Extract the [x, y] coordinate from the center of the cell holding the provided text.  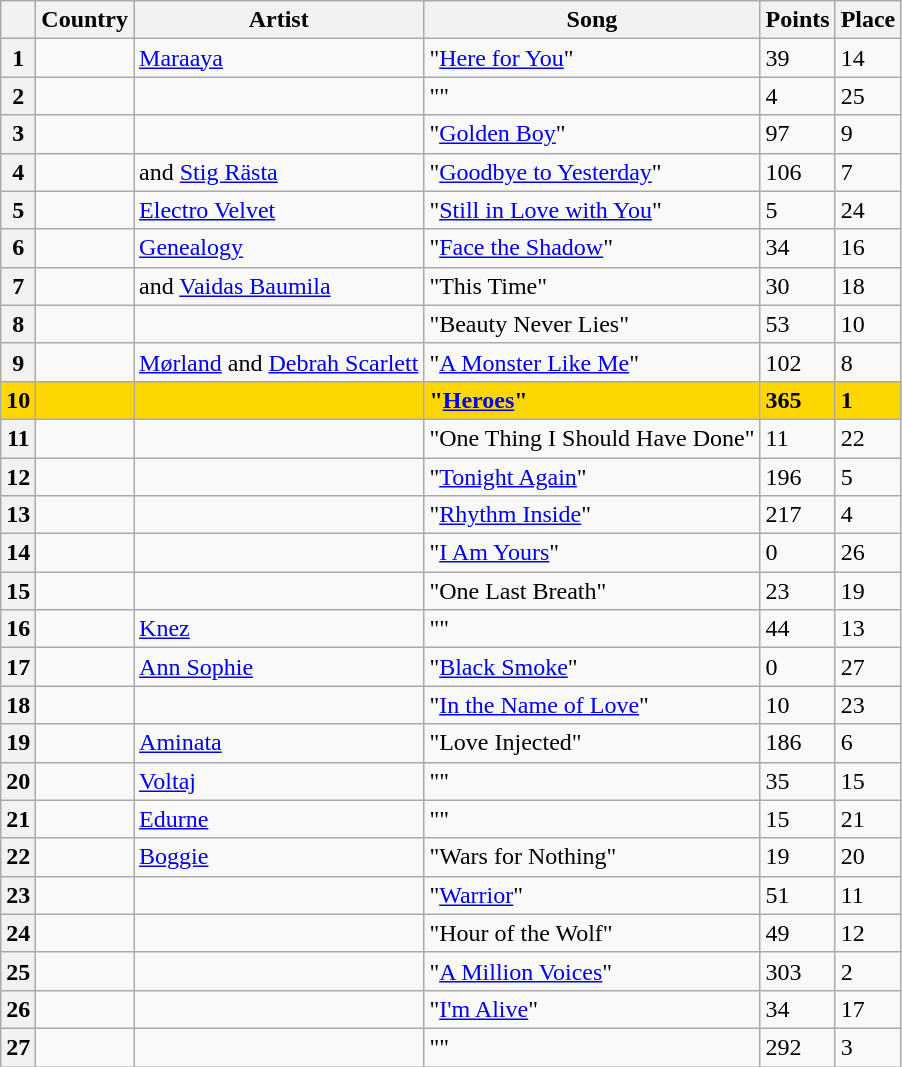
Maraaya [279, 58]
"Warrior" [592, 895]
"Wars for Nothing" [592, 857]
"I Am Yours" [592, 553]
292 [798, 1047]
"Love Injected" [592, 743]
"Here for You" [592, 58]
and Stig Rästa [279, 172]
106 [798, 172]
"Goodbye to Yesterday" [592, 172]
Points [798, 20]
and Vaidas Baumila [279, 286]
"Heroes" [592, 400]
49 [798, 933]
Genealogy [279, 248]
30 [798, 286]
Edurne [279, 819]
39 [798, 58]
Electro Velvet [279, 210]
"A Million Voices" [592, 971]
"Rhythm Inside" [592, 515]
"Hour of the Wolf" [592, 933]
"In the Name of Love" [592, 705]
Voltaj [279, 781]
53 [798, 324]
44 [798, 629]
Ann Sophie [279, 667]
Boggie [279, 857]
217 [798, 515]
"Face the Shadow" [592, 248]
"Tonight Again" [592, 477]
"Still in Love with You" [592, 210]
Aminata [279, 743]
"One Thing I Should Have Done" [592, 438]
35 [798, 781]
51 [798, 895]
Country [85, 20]
Mørland and Debrah Scarlett [279, 362]
102 [798, 362]
"Golden Boy" [592, 134]
365 [798, 400]
Artist [279, 20]
"This Time" [592, 286]
196 [798, 477]
"One Last Breath" [592, 591]
"A Monster Like Me" [592, 362]
186 [798, 743]
"I'm Alive" [592, 1009]
Knez [279, 629]
97 [798, 134]
"Beauty Never Lies" [592, 324]
303 [798, 971]
Song [592, 20]
"Black Smoke" [592, 667]
Place [868, 20]
